From the cell containing the given text, extract its center point as (X, Y) coordinate. 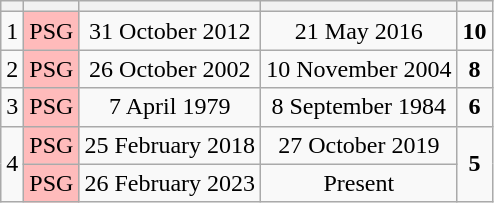
6 (474, 107)
7 April 1979 (170, 107)
26 February 2023 (170, 183)
5 (474, 164)
10 (474, 31)
27 October 2019 (359, 145)
8 (474, 69)
2 (12, 69)
8 September 1984 (359, 107)
21 May 2016 (359, 31)
26 October 2002 (170, 69)
4 (12, 164)
Present (359, 183)
3 (12, 107)
25 February 2018 (170, 145)
1 (12, 31)
31 October 2012 (170, 31)
10 November 2004 (359, 69)
